Locate the cell with the specified text and output its [X, Y] center coordinate. 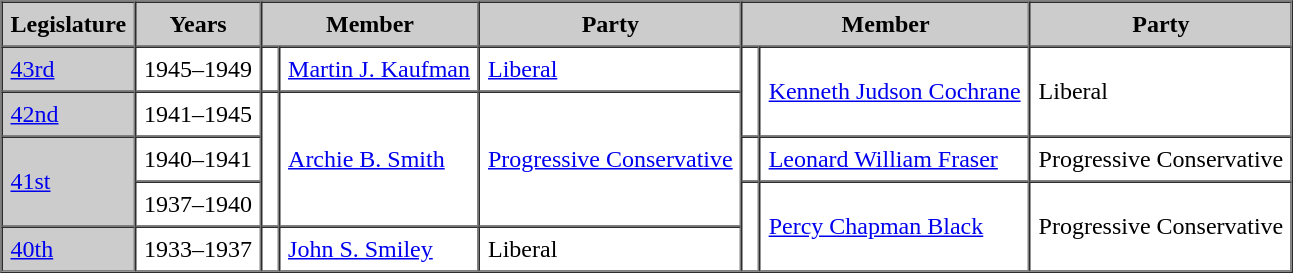
40th [69, 248]
Legislature [69, 24]
1941–1945 [198, 114]
Leonard William Fraser [895, 158]
John S. Smiley [379, 248]
41st [69, 181]
42nd [69, 114]
43rd [69, 68]
Percy Chapman Black [895, 227]
1940–1941 [198, 158]
Archie B. Smith [379, 160]
1933–1937 [198, 248]
1937–1940 [198, 204]
Years [198, 24]
1945–1949 [198, 68]
Kenneth Judson Cochrane [895, 91]
Martin J. Kaufman [379, 68]
